Capture the cell that displays the provided text and extract its [x, y] central coordinate. 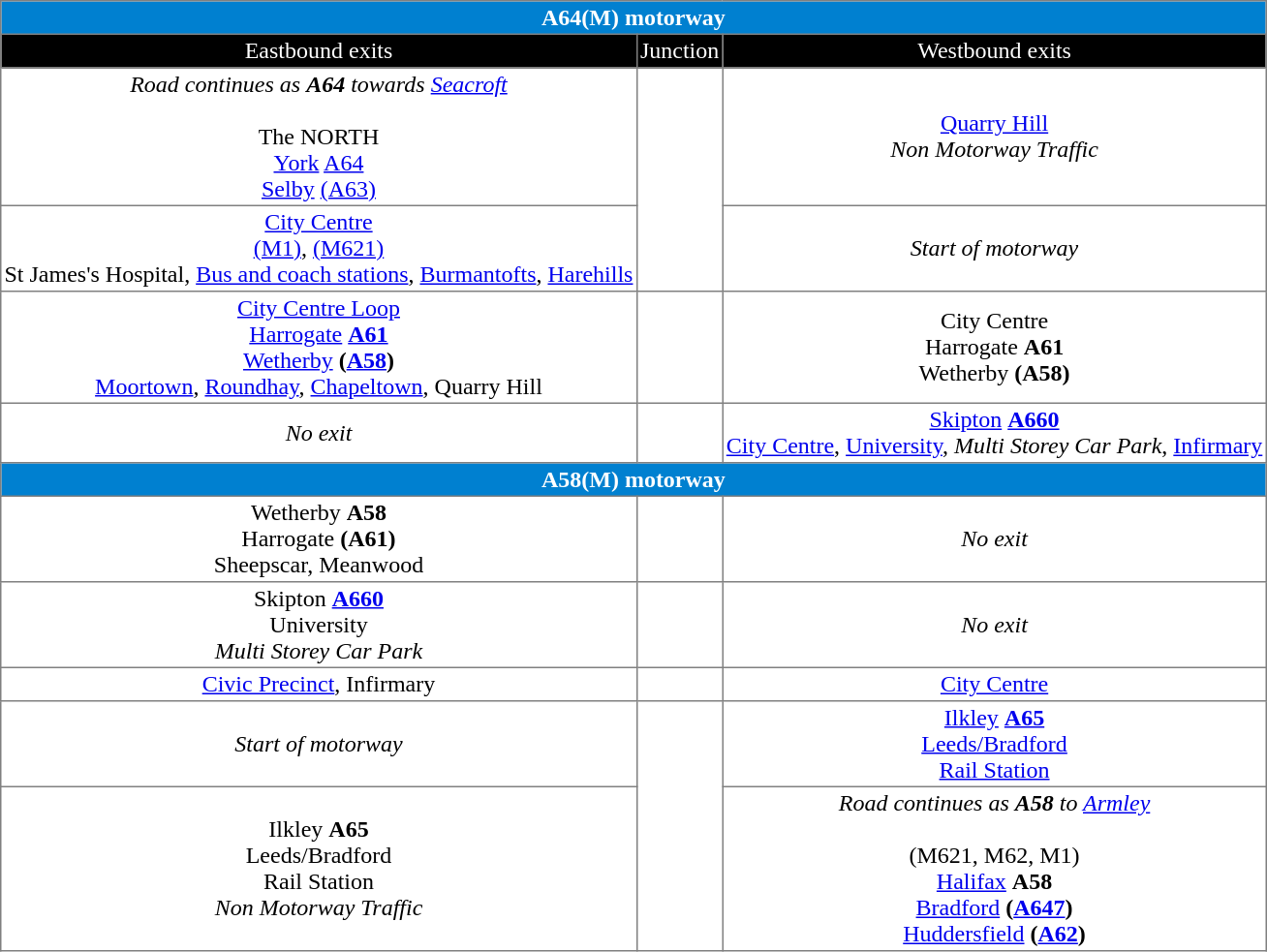
Road continues as A64 towards SeacroftThe NORTHYork A64Selby (A63) [319, 137]
City Centre LoopHarrogate A61Wetherby (A58)Moortown, Roundhay, Chapeltown, Quarry Hill [319, 348]
City Centre(M1), (M621)St James's Hospital, Bus and coach stations, Burmantofts, Harehills [319, 248]
A58(M) motorway [633, 479]
Skipton A660City Centre, University, Multi Storey Car Park, Infirmary [994, 433]
Skipton A660UniversityMulti Storey Car Park [319, 625]
Civic Precinct, Infirmary [319, 684]
A64(M) motorway [633, 17]
Westbound exits [994, 50]
City CentreHarrogate A61Wetherby (A58) [994, 348]
Ilkley A65Leeds/Bradford Rail Station [994, 744]
Eastbound exits [319, 50]
Quarry HillNon Motorway Traffic [994, 137]
Junction [680, 50]
Wetherby A58Harrogate (A61)Sheepscar, Meanwood [319, 538]
Ilkley A65Leeds/Bradford Rail Station Non Motorway Traffic [319, 869]
City Centre [994, 684]
Road continues as A58 to Armley(M621, M62, M1)Halifax A58Bradford (A647)Huddersfield (A62) [994, 869]
